Capture the cell that displays the provided text and extract its [x, y] central coordinate. 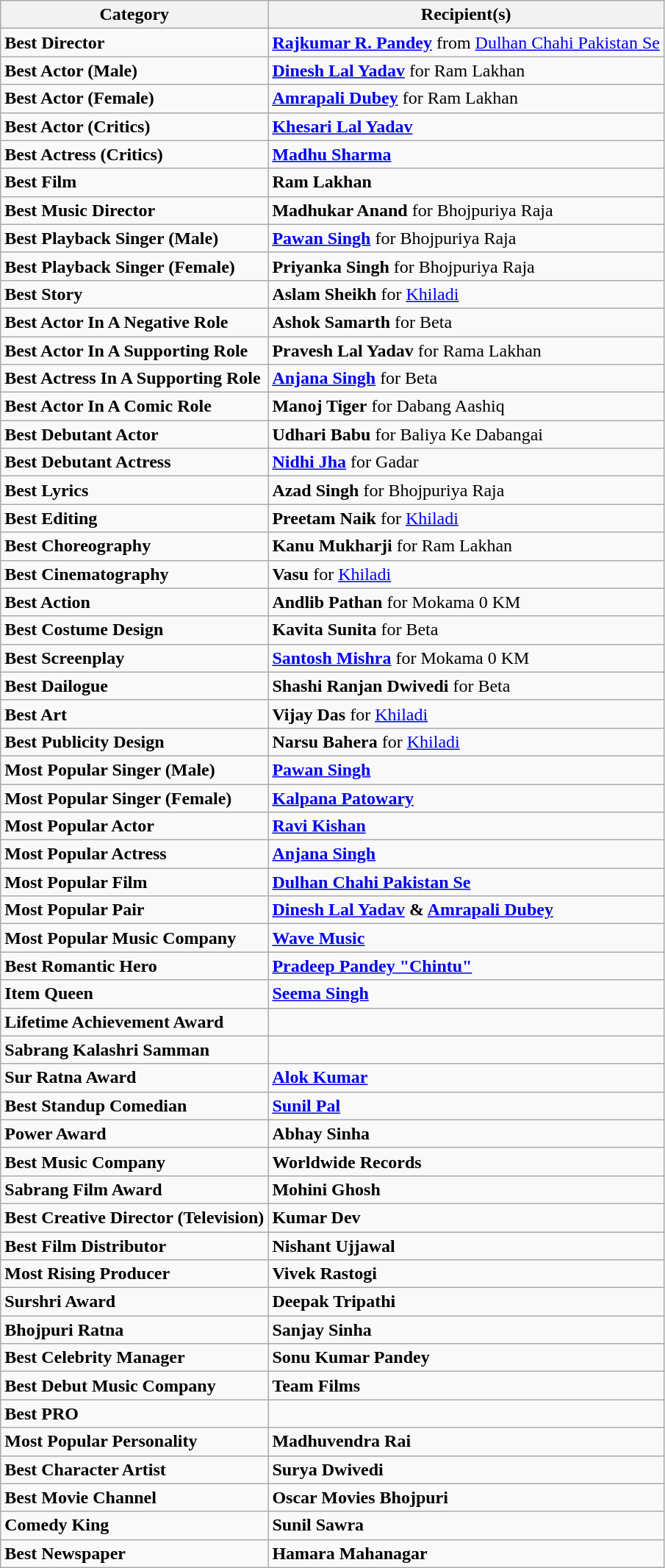
Most Popular Actress [134, 854]
Ram Lakhan [466, 182]
Best Newspaper [134, 1553]
Best Celebrity Manager [134, 1358]
Most Popular Pair [134, 910]
Sunil Sawra [466, 1525]
Aslam Sheikh for Khiladi [466, 294]
Manoj Tiger for Dabang Aashiq [466, 407]
Abhay Sinha [466, 1134]
Surshri Award [134, 1302]
Best Editing [134, 518]
Best Character Artist [134, 1469]
Deepak Tripathi [466, 1302]
Best Action [134, 602]
Comedy King [134, 1525]
Azad Singh for Bhojpuriya Raja [466, 490]
Sabrang Film Award [134, 1189]
Pawan Singh [466, 770]
Best Actor In A Comic Role [134, 407]
Amrapali Dubey for Ram Lakhan [466, 99]
Best Actor In A Supporting Role [134, 351]
Power Award [134, 1134]
Khesari Lal Yadav [466, 126]
Sanjay Sinha [466, 1330]
Hamara Mahanagar [466, 1553]
Udhari Babu for Baliya Ke Dabangai [466, 434]
Best Publicity Design [134, 742]
Best Actress In A Supporting Role [134, 379]
Kavita Sunita for Beta [466, 630]
Alok Kumar [466, 1078]
Best Actress (Critics) [134, 154]
Most Popular Film [134, 882]
Vivek Rastogi [466, 1274]
Best Playback Singer (Female) [134, 266]
Kalpana Patowary [466, 798]
Pravesh Lal Yadav for Rama Lakhan [466, 351]
Kanu Mukharji for Ram Lakhan [466, 546]
Best Cinematography [134, 574]
Item Queen [134, 994]
Best Actor (Female) [134, 99]
Best Debutant Actress [134, 462]
Best Debut Music Company [134, 1386]
Best Movie Channel [134, 1497]
Nishant Ujjawal [466, 1246]
Sonu Kumar Pandey [466, 1358]
Best Standup Comedian [134, 1106]
Best Actor (Male) [134, 71]
Sunil Pal [466, 1106]
Best Debutant Actor [134, 434]
Anjana Singh [466, 854]
Bhojpuri Ratna [134, 1330]
Best Screenplay [134, 658]
Most Popular Personality [134, 1442]
Lifetime Achievement Award [134, 1022]
Sur Ratna Award [134, 1078]
Best Choreography [134, 546]
Most Popular Singer (Male) [134, 770]
Best Music Company [134, 1161]
Wave Music [466, 938]
Best Creative Director (Television) [134, 1217]
Pradeep Pandey "Chintu" [466, 966]
Best Dailogue [134, 686]
Worldwide Records [466, 1161]
Preetam Naik for Khiladi [466, 518]
Oscar Movies Bhojpuri [466, 1497]
Dinesh Lal Yadav & Amrapali Dubey [466, 910]
Most Popular Singer (Female) [134, 798]
Most Popular Music Company [134, 938]
Best Romantic Hero [134, 966]
Anjana Singh for Beta [466, 379]
Shashi Ranjan Dwivedi for Beta [466, 686]
Best Costume Design [134, 630]
Sabrang Kalashri Samman [134, 1050]
Category [134, 15]
Mohini Ghosh [466, 1189]
Ashok Samarth for Beta [466, 322]
Seema Singh [466, 994]
Best Film Distributor [134, 1246]
Pawan Singh for Bhojpuriya Raja [466, 238]
Dinesh Lal Yadav for Ram Lakhan [466, 71]
Nidhi Jha for Gadar [466, 462]
Team Films [466, 1386]
Best Music Director [134, 210]
Andlib Pathan for Mokama 0 KM [466, 602]
Best PRO [134, 1414]
Madhukar Anand for Bhojpuriya Raja [466, 210]
Ravi Kishan [466, 826]
Best Actor (Critics) [134, 126]
Best Story [134, 294]
Dulhan Chahi Pakistan Se [466, 882]
Best Director [134, 43]
Narsu Bahera for Khiladi [466, 742]
Surya Dwivedi [466, 1469]
Best Lyrics [134, 490]
Madhu Sharma [466, 154]
Recipient(s) [466, 15]
Rajkumar R. Pandey from Dulhan Chahi Pakistan Se [466, 43]
Kumar Dev [466, 1217]
Best Film [134, 182]
Most Popular Actor [134, 826]
Best Playback Singer (Male) [134, 238]
Madhuvendra Rai [466, 1442]
Vijay Das for Khiladi [466, 714]
Best Actor In A Negative Role [134, 322]
Vasu for Khiladi [466, 574]
Best Art [134, 714]
Priyanka Singh for Bhojpuriya Raja [466, 266]
Santosh Mishra for Mokama 0 KM [466, 658]
Most Rising Producer [134, 1274]
